Determine the (X, Y) coordinate at the center of the cell enclosing the given text.  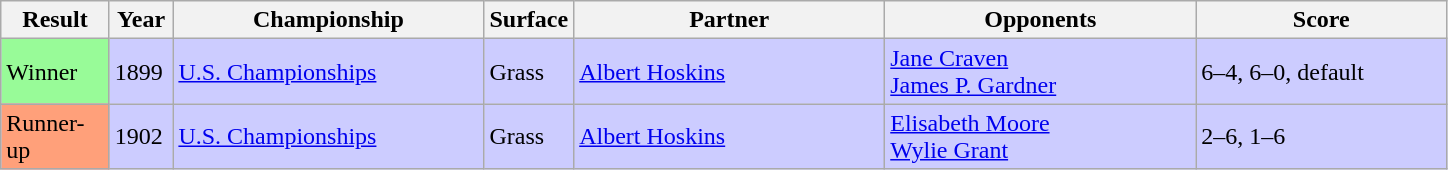
Year (141, 20)
Championship (328, 20)
1899 (141, 72)
2–6, 1–6 (1322, 136)
Result (56, 20)
Surface (529, 20)
Jane Craven James P. Gardner (1040, 72)
Opponents (1040, 20)
Elisabeth Moore Wylie Grant (1040, 136)
Partner (730, 20)
Runner-up (56, 136)
1902 (141, 136)
Score (1322, 20)
Winner (56, 72)
6–4, 6–0, default (1322, 72)
